Locate the cell with the specified text and output its (X, Y) center coordinate. 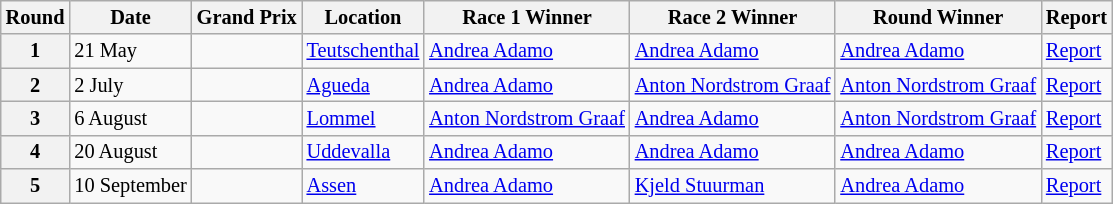
Assen (364, 186)
Round Winner (938, 17)
20 August (130, 152)
Lommel (364, 118)
Round (36, 17)
3 (36, 118)
10 September (130, 186)
Race 2 Winner (733, 17)
Location (364, 17)
Agueda (364, 85)
21 May (130, 51)
Kjeld Stuurman (733, 186)
Grand Prix (247, 17)
5 (36, 186)
4 (36, 152)
1 (36, 51)
Race 1 Winner (527, 17)
6 August (130, 118)
2 (36, 85)
Date (130, 17)
2 July (130, 85)
Teutschenthal (364, 51)
Uddevalla (364, 152)
